For the text-containing cell, return its midpoint in (X, Y) coordinate format. 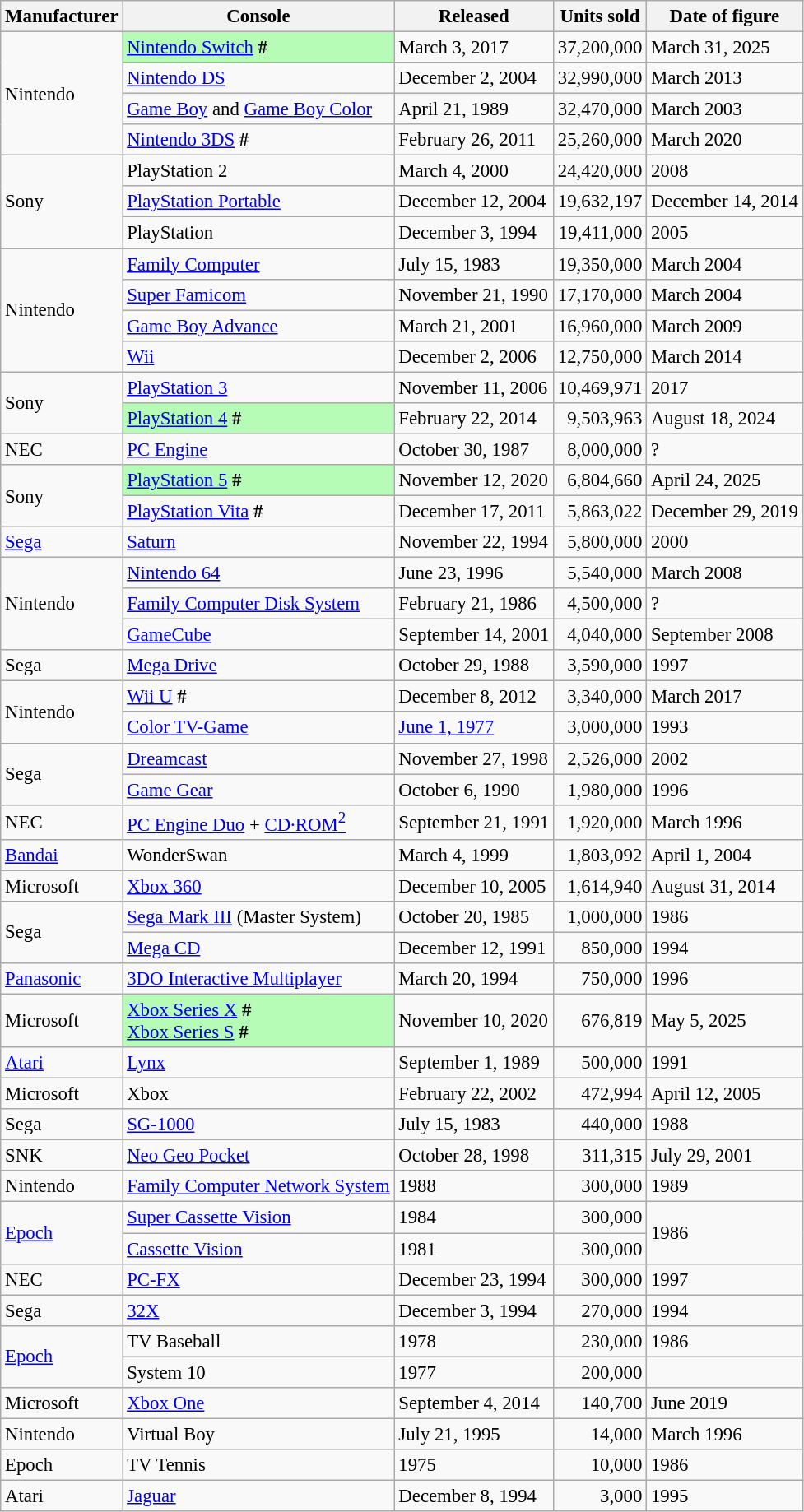
March 3, 2017 (474, 48)
Mega CD (258, 948)
Wii U # (258, 697)
February 22, 2002 (474, 1094)
August 18, 2024 (725, 419)
230,000 (599, 1341)
SNK (62, 1156)
December 14, 2014 (725, 202)
3,340,000 (599, 697)
14,000 (599, 1434)
PC Engine (258, 449)
1981 (474, 1249)
February 22, 2014 (474, 419)
September 14, 2001 (474, 635)
December 23, 1994 (474, 1279)
PlayStation 4 # (258, 419)
September 21, 1991 (474, 822)
Cassette Vision (258, 1249)
10,469,971 (599, 387)
September 4, 2014 (474, 1403)
Nintendo DS (258, 78)
March 2020 (725, 140)
Wii (258, 356)
19,350,000 (599, 264)
500,000 (599, 1063)
June 2019 (725, 1403)
Panasonic (62, 979)
16,960,000 (599, 326)
WonderSwan (258, 856)
March 20, 1994 (474, 979)
April 1, 2004 (725, 856)
8,000,000 (599, 449)
GameCube (258, 635)
1984 (474, 1217)
1975 (474, 1465)
4,500,000 (599, 604)
12,750,000 (599, 356)
PC-FX (258, 1279)
19,411,000 (599, 233)
1995 (725, 1496)
1989 (725, 1187)
November 27, 1998 (474, 758)
32,470,000 (599, 109)
SG-1000 (258, 1125)
PC Engine Duo + CD·ROM2 (258, 822)
Nintendo Switch # (258, 48)
Lynx (258, 1063)
Neo Geo Pocket (258, 1156)
Manufacturer (62, 16)
Jaguar (258, 1496)
Released (474, 16)
November 22, 1994 (474, 542)
June 1, 1977 (474, 728)
November 10, 2020 (474, 1022)
32,990,000 (599, 78)
Nintendo 64 (258, 573)
December 8, 2012 (474, 697)
September 1, 1989 (474, 1063)
Date of figure (725, 16)
2005 (725, 233)
19,632,197 (599, 202)
5,800,000 (599, 542)
March 2003 (725, 109)
6,804,660 (599, 480)
850,000 (599, 948)
Xbox Series X # Xbox Series S # (258, 1022)
December 8, 1994 (474, 1496)
System 10 (258, 1372)
March 4, 1999 (474, 856)
February 26, 2011 (474, 140)
March 21, 2001 (474, 326)
1,000,000 (599, 917)
TV Tennis (258, 1465)
August 31, 2014 (725, 886)
32X (258, 1310)
Xbox (258, 1094)
March 31, 2025 (725, 48)
4,040,000 (599, 635)
1991 (725, 1063)
Color TV-Game (258, 728)
December 17, 2011 (474, 511)
PlayStation 2 (258, 171)
March 2017 (725, 697)
Dreamcast (258, 758)
2017 (725, 387)
Game Gear (258, 790)
Family Computer (258, 264)
3,000,000 (599, 728)
5,863,022 (599, 511)
October 20, 1985 (474, 917)
Super Cassette Vision (258, 1217)
Family Computer Network System (258, 1187)
PlayStation (258, 233)
2002 (725, 758)
1,803,092 (599, 856)
April 12, 2005 (725, 1094)
PlayStation Portable (258, 202)
December 10, 2005 (474, 886)
750,000 (599, 979)
December 12, 1991 (474, 948)
December 29, 2019 (725, 511)
March 4, 2000 (474, 171)
Sega Mark III (Master System) (258, 917)
December 12, 2004 (474, 202)
25,260,000 (599, 140)
March 2008 (725, 573)
Family Computer Disk System (258, 604)
March 2013 (725, 78)
311,315 (599, 1156)
Game Boy Advance (258, 326)
June 23, 1996 (474, 573)
PlayStation 5 # (258, 480)
July 29, 2001 (725, 1156)
December 2, 2004 (474, 78)
3,590,000 (599, 666)
October 28, 1998 (474, 1156)
Saturn (258, 542)
February 21, 1986 (474, 604)
December 2, 2006 (474, 356)
140,700 (599, 1403)
676,819 (599, 1022)
November 21, 1990 (474, 295)
April 21, 1989 (474, 109)
Super Famicom (258, 295)
1,614,940 (599, 886)
472,994 (599, 1094)
TV Baseball (258, 1341)
Console (258, 16)
1978 (474, 1341)
PlayStation 3 (258, 387)
Xbox One (258, 1403)
24,420,000 (599, 171)
May 5, 2025 (725, 1022)
9,503,963 (599, 419)
March 2014 (725, 356)
1,980,000 (599, 790)
2,526,000 (599, 758)
October 29, 1988 (474, 666)
440,000 (599, 1125)
200,000 (599, 1372)
Game Boy and Game Boy Color (258, 109)
2000 (725, 542)
September 2008 (725, 635)
Xbox 360 (258, 886)
3,000 (599, 1496)
PlayStation Vita # (258, 511)
November 12, 2020 (474, 480)
Units sold (599, 16)
July 21, 1995 (474, 1434)
17,170,000 (599, 295)
Virtual Boy (258, 1434)
1,920,000 (599, 822)
Bandai (62, 856)
5,540,000 (599, 573)
10,000 (599, 1465)
October 6, 1990 (474, 790)
1993 (725, 728)
3DO Interactive Multiplayer (258, 979)
Nintendo 3DS # (258, 140)
Mega Drive (258, 666)
2008 (725, 171)
October 30, 1987 (474, 449)
1977 (474, 1372)
37,200,000 (599, 48)
March 2009 (725, 326)
270,000 (599, 1310)
April 24, 2025 (725, 480)
November 11, 2006 (474, 387)
